Pinpoint the cell where the given text exists, returning its [x, y] midpoint coordinate. 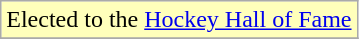
Elected to the Hockey Hall of Fame [179, 20]
